Extract the [X, Y] coordinate from the center of the cell holding the provided text.  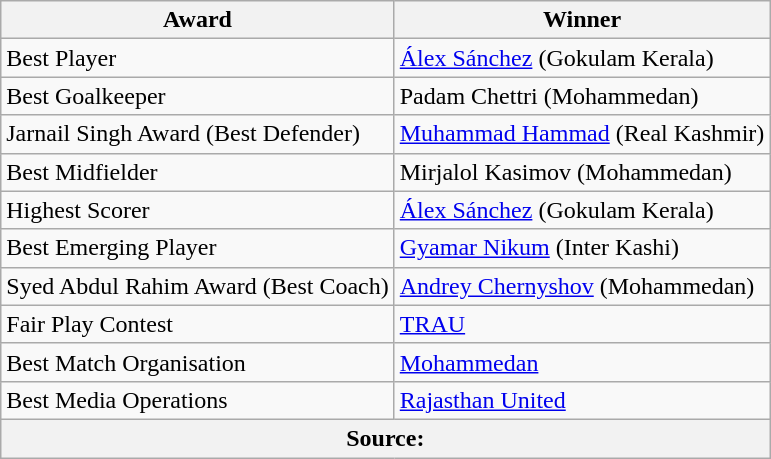
Rajasthan United [582, 400]
Source: [386, 438]
Highest Scorer [198, 210]
Fair Play Contest [198, 324]
Padam Chettri (Mohammedan) [582, 96]
Muhammad Hammad (Real Kashmir) [582, 134]
Jarnail Singh Award (Best Defender) [198, 134]
Best Midfielder [198, 172]
Best Match Organisation [198, 362]
Andrey Chernyshov (Mohammedan) [582, 286]
Gyamar Nikum (Inter Kashi) [582, 248]
Award [198, 20]
Mirjalol Kasimov (Mohammedan) [582, 172]
Best Media Operations [198, 400]
Best Player [198, 58]
TRAU [582, 324]
Best Goalkeeper [198, 96]
Syed Abdul Rahim Award (Best Coach) [198, 286]
Winner [582, 20]
Best Emerging Player [198, 248]
Mohammedan [582, 362]
